Determine the [X, Y] coordinate at the center of the cell enclosing the given text.  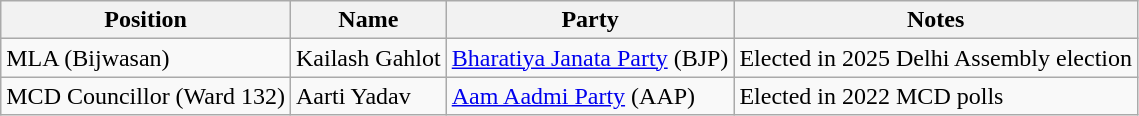
Aarti Yadav [369, 96]
Position [146, 20]
Elected in 2025 Delhi Assembly election [936, 58]
Name [369, 20]
Elected in 2022 MCD polls [936, 96]
Party [590, 20]
Bharatiya Janata Party (BJP) [590, 58]
MLA (Bijwasan) [146, 58]
MCD Councillor (Ward 132) [146, 96]
Notes [936, 20]
Aam Aadmi Party (AAP) [590, 96]
Kailash Gahlot [369, 58]
